From the cell containing the given text, extract its center point as [X, Y] coordinate. 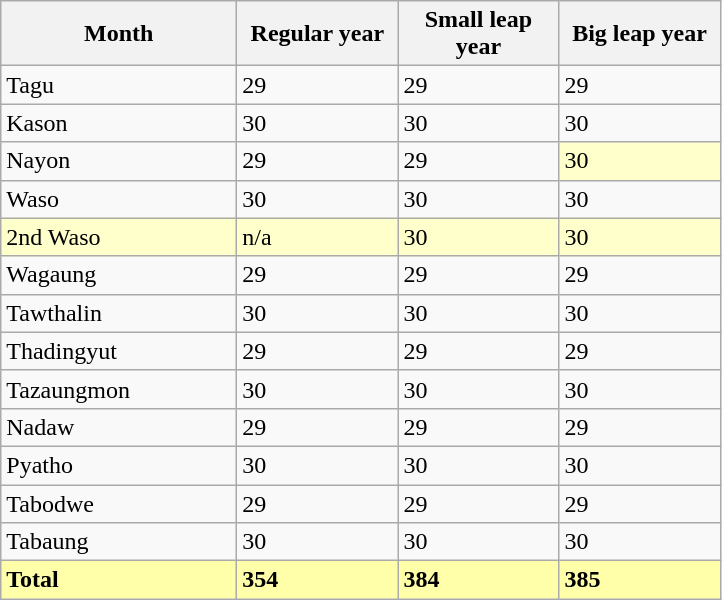
Month [119, 34]
354 [318, 580]
Tawthalin [119, 313]
Total [119, 580]
Big leap year [640, 34]
Tabodwe [119, 503]
Nayon [119, 161]
Thadingyut [119, 351]
Pyatho [119, 465]
384 [478, 580]
Waso [119, 199]
2nd Waso [119, 237]
Tazaungmon [119, 389]
Tabaung [119, 542]
Regular year [318, 34]
Wagaung [119, 275]
385 [640, 580]
Nadaw [119, 427]
Tagu [119, 85]
Kason [119, 123]
n/a [318, 237]
Small leap year [478, 34]
